Pinpoint the cell where the given text exists, returning its (X, Y) midpoint coordinate. 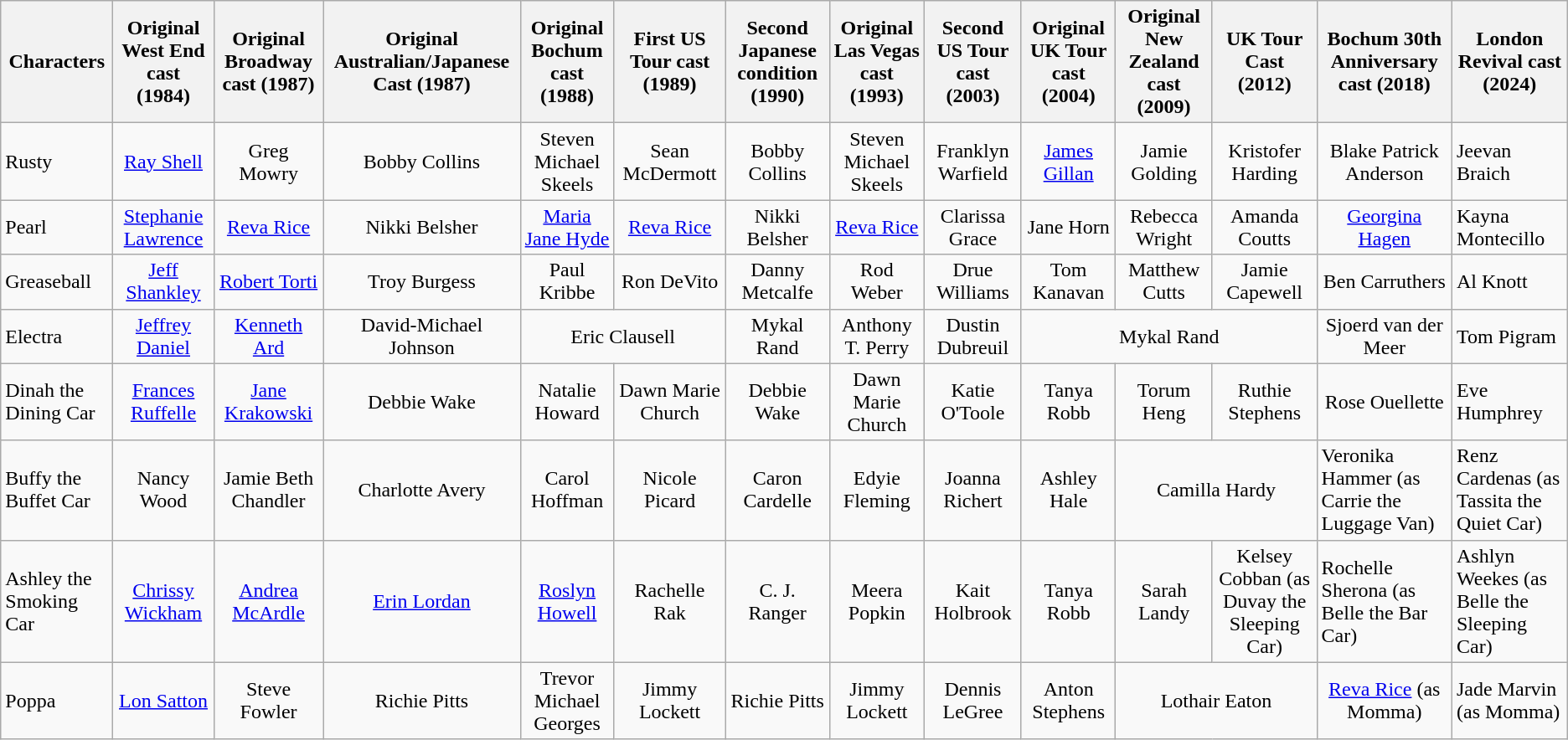
Sarah Landy (1164, 601)
Ashley the Smoking Car (57, 601)
Original New Zealand cast (2009) (1164, 62)
Chrissy Wickham (163, 601)
Poppa (57, 701)
Natalie Howard (567, 402)
Nancy Wood (163, 491)
Rod Weber (876, 281)
Charlotte Avery (422, 491)
Carol Hoffman (567, 491)
Kristofer Harding (1265, 162)
Georgina Hagen (1384, 228)
Danny Metcalfe (777, 281)
Ron DeVito (670, 281)
Kayna Montecillo (1509, 228)
Al Knott (1509, 281)
Reva Rice (as Momma) (1384, 701)
Kenneth Ard (268, 337)
Camilla Hardy (1216, 491)
Tom Kanavan (1068, 281)
James Gillan (1068, 162)
Original Las Vegas cast (1993) (876, 62)
Eve Humphrey (1509, 402)
Ray Shell (163, 162)
Original Australian/Japanese Cast (1987) (422, 62)
Jane Horn (1068, 228)
Meera Popkin (876, 601)
Bochum 30th Anniversary cast (2018) (1384, 62)
Dinah the Dining Car (57, 402)
Matthew Cutts (1164, 281)
Erin Lordan (422, 601)
Anthony T. Perry (876, 337)
Joanna Richert (972, 491)
Jamie Beth Chandler (268, 491)
London Revival cast (2024) (1509, 62)
Jamie Golding (1164, 162)
Jeff Shankley (163, 281)
Greaseball (57, 281)
Second US Tour cast (2003) (972, 62)
Ashlyn Weekes (as Belle the Sleeping Car) (1509, 601)
C. J. Ranger (777, 601)
Rebecca Wright (1164, 228)
Kait Holbrook (972, 601)
Anton Stephens (1068, 701)
Jeffrey Daniel (163, 337)
Robert Torti (268, 281)
Drue Williams (972, 281)
Jeevan Braich (1509, 162)
Kelsey Cobban (as Duvay the Sleeping Car) (1265, 601)
Ashley Hale (1068, 491)
Second Japanese condition (1990) (777, 62)
First US Tour cast (1989) (670, 62)
Rachelle Rak (670, 601)
Roslyn Howell (567, 601)
Veronika Hammer (as Carrie the Luggage Van) (1384, 491)
Sjoerd van der Meer (1384, 337)
Trevor Michael Georges (567, 701)
Ruthie Stephens (1265, 402)
Original West End cast (1984) (163, 62)
Greg Mowry (268, 162)
Original UK Tour cast (2004) (1068, 62)
Franklyn Warfield (972, 162)
Paul Kribbe (567, 281)
Edyie Fleming (876, 491)
UK Tour Cast (2012) (1265, 62)
Eric Clausell (623, 337)
Sean McDermott (670, 162)
Jamie Capewell (1265, 281)
Troy Burgess (422, 281)
Rose Ouellette (1384, 402)
Andrea McArdle (268, 601)
Stephanie Lawrence (163, 228)
Amanda Coutts (1265, 228)
Dennis LeGree (972, 701)
Jane Krakowski (268, 402)
Electra (57, 337)
Tom Pigram (1509, 337)
Katie O'Toole (972, 402)
Clarissa Grace (972, 228)
Original Broadway cast (1987) (268, 62)
Pearl (57, 228)
Rochelle Sherona (as Belle the Bar Car) (1384, 601)
Frances Ruffelle (163, 402)
Steve Fowler (268, 701)
Dustin Dubreuil (972, 337)
Blake Patrick Anderson (1384, 162)
Lon Satton (163, 701)
Rusty (57, 162)
Original Bochum cast (1988) (567, 62)
Characters (57, 62)
Maria Jane Hyde (567, 228)
David-Michael Johnson (422, 337)
Lothair Eaton (1216, 701)
Caron Cardelle (777, 491)
Nicole Picard (670, 491)
Torum Heng (1164, 402)
Buffy the Buffet Car (57, 491)
Jade Marvin (as Momma) (1509, 701)
Ben Carruthers (1384, 281)
Renz Cardenas (as Tassita the Quiet Car) (1509, 491)
